Identify which cell holds the provided text, then report its (x, y) central coordinate. 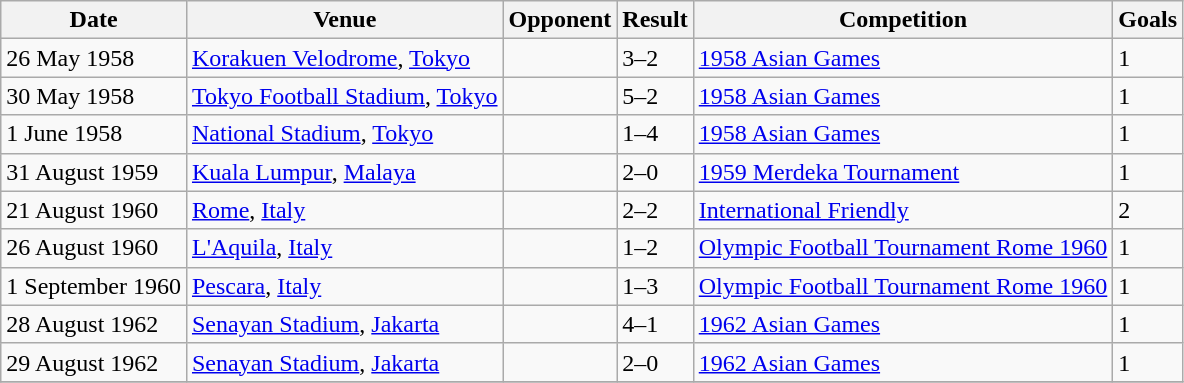
26 August 1960 (94, 248)
Opponent (560, 20)
Tokyo Football Stadium, Tokyo (344, 96)
21 August 1960 (94, 210)
1–4 (655, 134)
2 (1148, 210)
Venue (344, 20)
L'Aquila, Italy (344, 248)
30 May 1958 (94, 96)
2–2 (655, 210)
Pescara, Italy (344, 286)
4–1 (655, 324)
Goals (1148, 20)
1 September 1960 (94, 286)
1 June 1958 (94, 134)
Rome, Italy (344, 210)
International Friendly (903, 210)
Result (655, 20)
3–2 (655, 58)
28 August 1962 (94, 324)
Date (94, 20)
Korakuen Velodrome, Tokyo (344, 58)
Kuala Lumpur, Malaya (344, 172)
1–2 (655, 248)
5–2 (655, 96)
26 May 1958 (94, 58)
1–3 (655, 286)
Competition (903, 20)
29 August 1962 (94, 362)
National Stadium, Tokyo (344, 134)
1959 Merdeka Tournament (903, 172)
31 August 1959 (94, 172)
